Return the (X, Y) coordinate for the center point of the cell that contains the specified text.  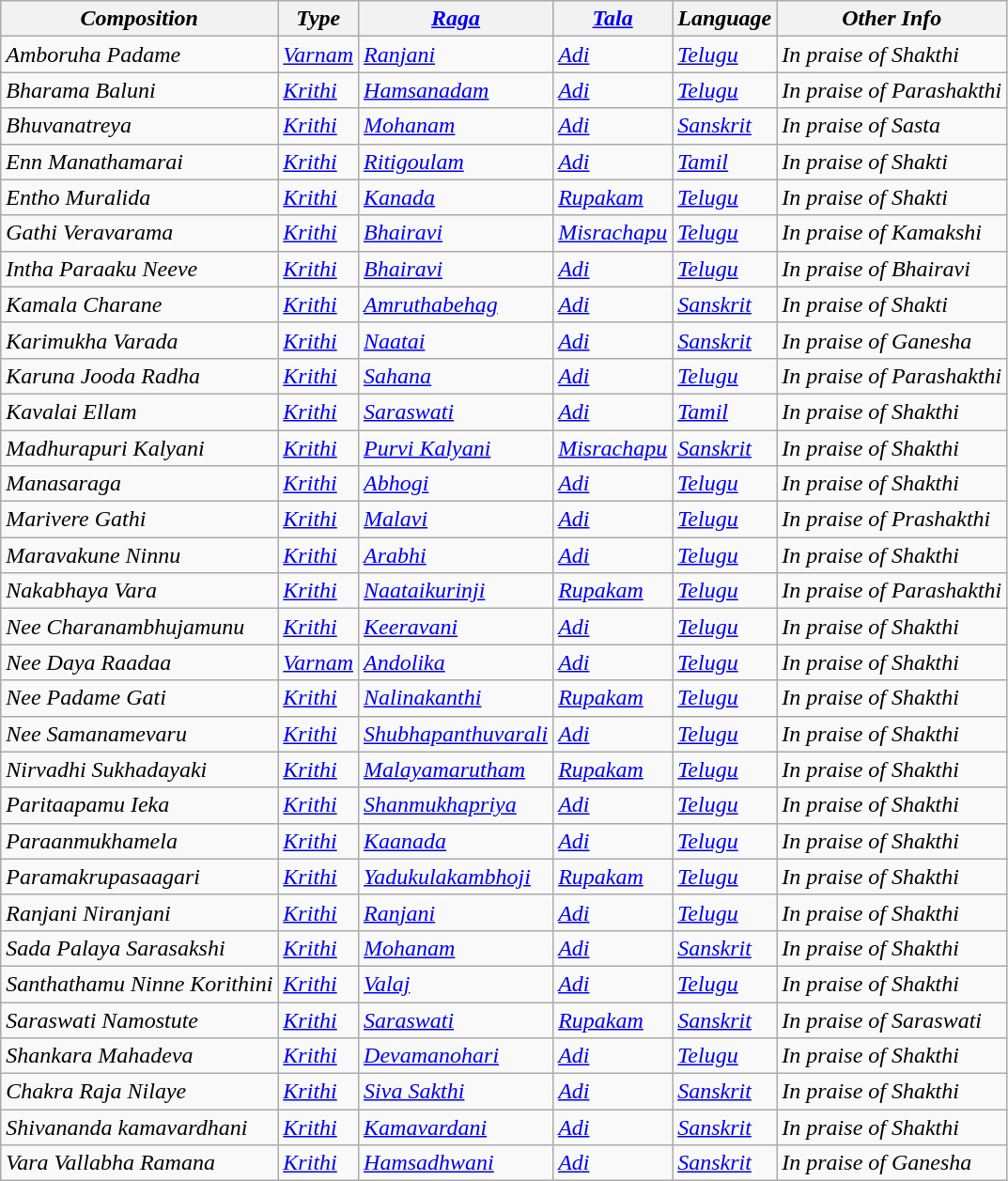
Abhogi (457, 484)
Composition (139, 19)
In praise of Prashakthi (892, 520)
In praise of Bhairavi (892, 269)
Siva Sakthi (457, 1092)
Kaanada (457, 841)
Santhathamu Ninne Korithini (139, 984)
Paraanmukhamela (139, 841)
Sahana (457, 376)
Tala (613, 19)
Nee Charanambhujamunu (139, 627)
Andolika (457, 662)
Amboruha Padame (139, 54)
Ritigoulam (457, 162)
Nakabhaya Vara (139, 591)
Keeravani (457, 627)
Saraswati Namostute (139, 1019)
In praise of Kamakshi (892, 233)
Shankara Mahadeva (139, 1056)
Shanmukhapriya (457, 805)
Language (725, 19)
Nee Samanamevaru (139, 734)
Nalinakanthi (457, 698)
Devamanohari (457, 1056)
Malayamarutham (457, 769)
Nirvadhi Sukhadayaki (139, 769)
Madhurapuri Kalyani (139, 448)
Kavalai Ellam (139, 412)
Kanada (457, 197)
Gathi Veravarama (139, 233)
Intha Paraaku Neeve (139, 269)
Other Info (892, 19)
Maravakune Ninnu (139, 555)
Chakra Raja Nilaye (139, 1092)
Naatai (457, 340)
Entho Muralida (139, 197)
Vara Vallabha Ramana (139, 1163)
Amruthabehag (457, 304)
Paritaapamu Ieka (139, 805)
Yadukulakambhoji (457, 877)
Manasaraga (139, 484)
Nee Daya Raadaa (139, 662)
Arabhi (457, 555)
Raga (457, 19)
Purvi Kalyani (457, 448)
Hamsanadam (457, 90)
Bhuvanatreya (139, 126)
Sada Palaya Sarasakshi (139, 948)
Naataikurinji (457, 591)
Nee Padame Gati (139, 698)
Ranjani Niranjani (139, 912)
Bharama Baluni (139, 90)
Type (318, 19)
Enn Manathamarai (139, 162)
Karuna Jooda Radha (139, 376)
In praise of Saraswati (892, 1019)
Kamala Charane (139, 304)
Malavi (457, 520)
Shivananda kamavardhani (139, 1127)
In praise of Sasta (892, 126)
Kamavardani (457, 1127)
Marivere Gathi (139, 520)
Shubhapanthuvarali (457, 734)
Hamsadhwani (457, 1163)
Valaj (457, 984)
Paramakrupasaagari (139, 877)
Karimukha Varada (139, 340)
